Return the (x, y) coordinate for the center point of the cell that contains the specified text.  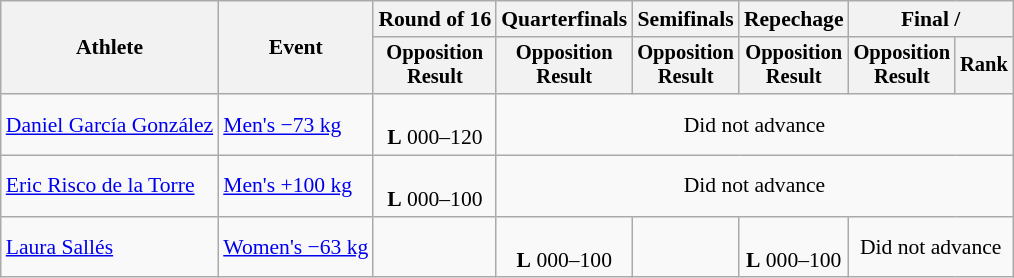
Laura Sallés (110, 248)
Men's −73 kg (296, 124)
Daniel García González (110, 124)
Final / (931, 19)
Eric Risco de la Torre (110, 186)
Event (296, 48)
Quarterfinals (564, 19)
Round of 16 (434, 19)
Rank (984, 66)
Men's +100 kg (296, 186)
Semifinals (686, 19)
Repechage (794, 19)
Athlete (110, 48)
Women's −63 kg (296, 248)
L 000–120 (434, 124)
